From the cell containing the given text, extract its center point as (x, y) coordinate. 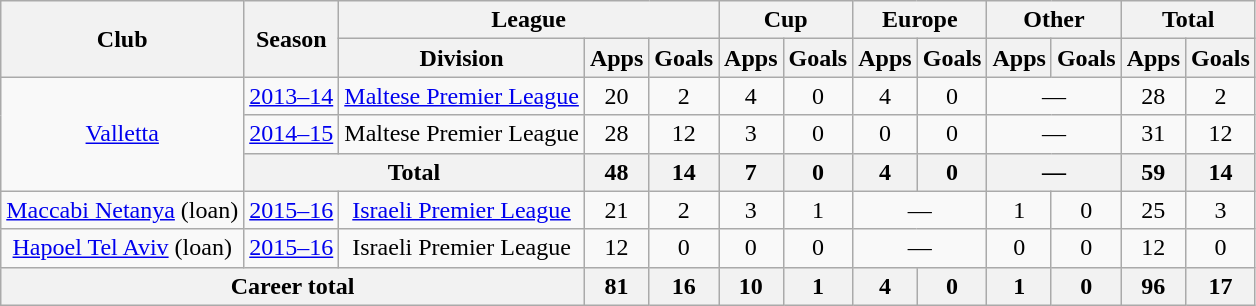
Hapoel Tel Aviv (loan) (122, 248)
Division (462, 58)
20 (616, 96)
League (529, 20)
Europe (920, 20)
2013–14 (292, 96)
Other (1054, 20)
17 (1221, 286)
96 (1153, 286)
48 (616, 172)
Maccabi Netanya (loan) (122, 210)
Career total (293, 286)
7 (751, 172)
16 (684, 286)
31 (1153, 134)
10 (751, 286)
25 (1153, 210)
Club (122, 39)
81 (616, 286)
59 (1153, 172)
2014–15 (292, 134)
Season (292, 39)
Valletta (122, 134)
21 (616, 210)
Cup (786, 20)
